Extract the [X, Y] coordinate from the center of the cell holding the provided text.  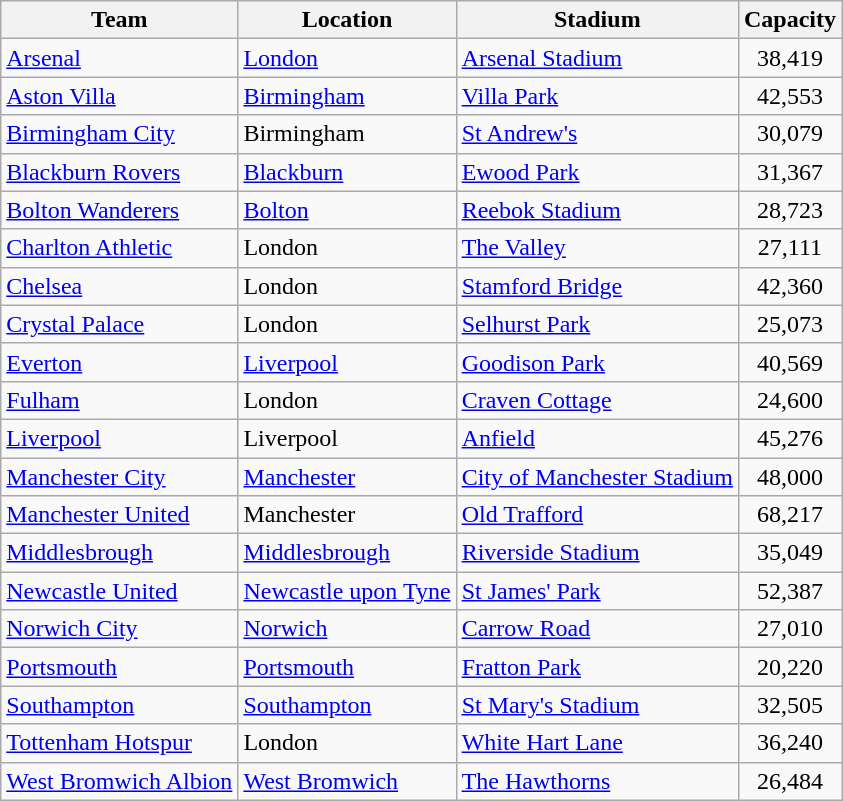
The Valley [597, 248]
Bolton [347, 210]
32,505 [790, 705]
Birmingham City [120, 134]
Riverside Stadium [597, 553]
St Mary's Stadium [597, 705]
St Andrew's [597, 134]
30,079 [790, 134]
48,000 [790, 477]
Villa Park [597, 96]
Location [347, 20]
42,360 [790, 286]
Capacity [790, 20]
Aston Villa [120, 96]
Newcastle United [120, 591]
Blackburn Rovers [120, 172]
West Bromwich [347, 781]
Arsenal Stadium [597, 58]
Goodison Park [597, 362]
Arsenal [120, 58]
Team [120, 20]
Newcastle upon Tyne [347, 591]
Norwich [347, 629]
Tottenham Hotspur [120, 743]
Stamford Bridge [597, 286]
Carrow Road [597, 629]
Ewood Park [597, 172]
Anfield [597, 438]
31,367 [790, 172]
Selhurst Park [597, 324]
Manchester City [120, 477]
Blackburn [347, 172]
52,387 [790, 591]
40,569 [790, 362]
St James' Park [597, 591]
Chelsea [120, 286]
West Bromwich Albion [120, 781]
28,723 [790, 210]
Fulham [120, 400]
Reebok Stadium [597, 210]
The Hawthorns [597, 781]
City of Manchester Stadium [597, 477]
20,220 [790, 667]
45,276 [790, 438]
White Hart Lane [597, 743]
42,553 [790, 96]
25,073 [790, 324]
Fratton Park [597, 667]
Crystal Palace [120, 324]
35,049 [790, 553]
26,484 [790, 781]
Manchester United [120, 515]
Stadium [597, 20]
24,600 [790, 400]
68,217 [790, 515]
Old Trafford [597, 515]
27,111 [790, 248]
Craven Cottage [597, 400]
Charlton Athletic [120, 248]
Bolton Wanderers [120, 210]
27,010 [790, 629]
Norwich City [120, 629]
38,419 [790, 58]
36,240 [790, 743]
Everton [120, 362]
